Provide the [x, y] coordinate of the cell's center where the given text is located.  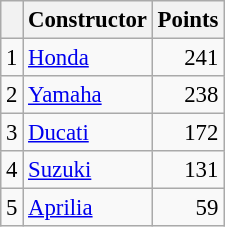
3 [12, 133]
4 [12, 170]
Points [188, 20]
Ducati [88, 133]
172 [188, 133]
1 [12, 58]
2 [12, 95]
Yamaha [88, 95]
Honda [88, 58]
241 [188, 58]
5 [12, 208]
Suzuki [88, 170]
Aprilia [88, 208]
59 [188, 208]
238 [188, 95]
131 [188, 170]
Constructor [88, 20]
